Determine the [X, Y] coordinate at the center of the cell enclosing the given text.  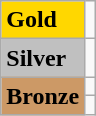
Silver [43, 58]
Gold [43, 20]
Bronze [43, 96]
